Pinpoint the cell where the given text exists, returning its (x, y) midpoint coordinate. 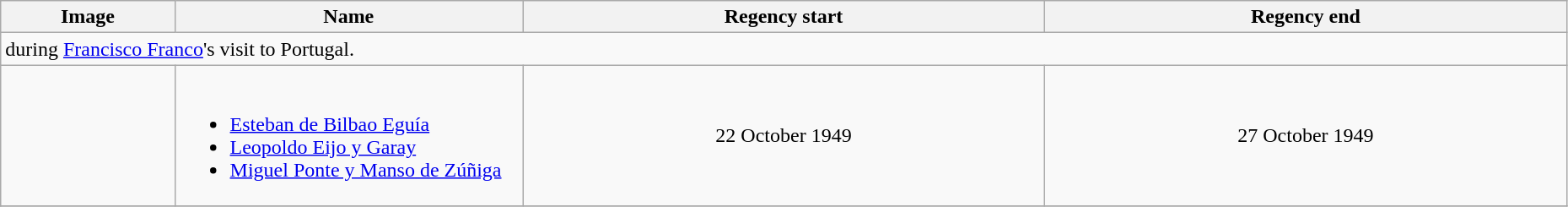
during Francisco Franco's visit to Portugal. (784, 49)
22 October 1949 (784, 135)
Name (349, 17)
Image (88, 17)
Esteban de Bilbao EguíaLeopoldo Eijo y GarayMiguel Ponte y Manso de Zúñiga (349, 135)
Regency start (784, 17)
27 October 1949 (1306, 135)
Regency end (1306, 17)
